Output the (x, y) coordinate of the center of the cell containing the given text.  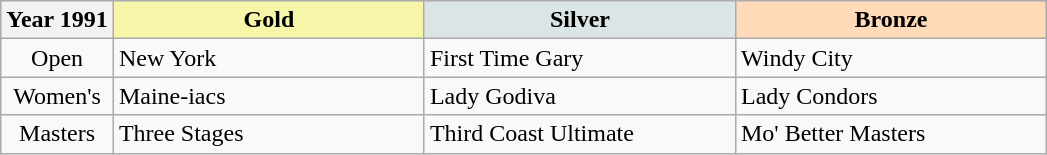
Masters (58, 134)
New York (268, 58)
Open (58, 58)
Lady Godiva (580, 96)
Lady Condors (890, 96)
Gold (268, 20)
Year 1991 (58, 20)
Bronze (890, 20)
Third Coast Ultimate (580, 134)
Women's (58, 96)
Three Stages (268, 134)
Maine-iacs (268, 96)
First Time Gary (580, 58)
Silver (580, 20)
Mo' Better Masters (890, 134)
Windy City (890, 58)
